From the cell containing the given text, extract its center point as [x, y] coordinate. 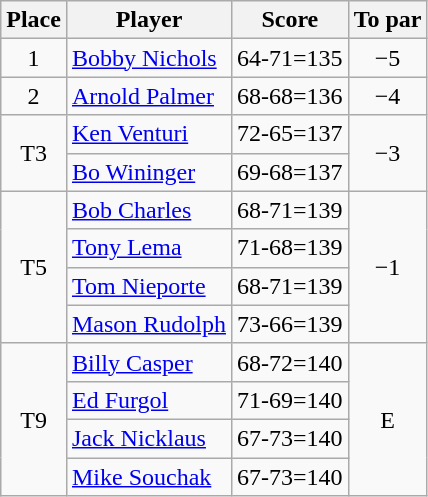
Ed Furgol [148, 400]
71-68=139 [290, 248]
71-69=140 [290, 400]
Tony Lema [148, 248]
Player [148, 20]
−4 [388, 96]
Mike Souchak [148, 477]
64-71=135 [290, 58]
−5 [388, 58]
68-72=140 [290, 362]
2 [34, 96]
Bo Wininger [148, 172]
Bobby Nichols [148, 58]
Tom Nieporte [148, 286]
T3 [34, 153]
−3 [388, 153]
Ken Venturi [148, 134]
T5 [34, 267]
72-65=137 [290, 134]
T9 [34, 419]
Jack Nicklaus [148, 438]
Score [290, 20]
68-68=136 [290, 96]
−1 [388, 267]
E [388, 419]
Mason Rudolph [148, 324]
73-66=139 [290, 324]
Bob Charles [148, 210]
Arnold Palmer [148, 96]
To par [388, 20]
69-68=137 [290, 172]
Place [34, 20]
1 [34, 58]
Billy Casper [148, 362]
